Determine the (X, Y) coordinate at the center of the cell enclosing the given text.  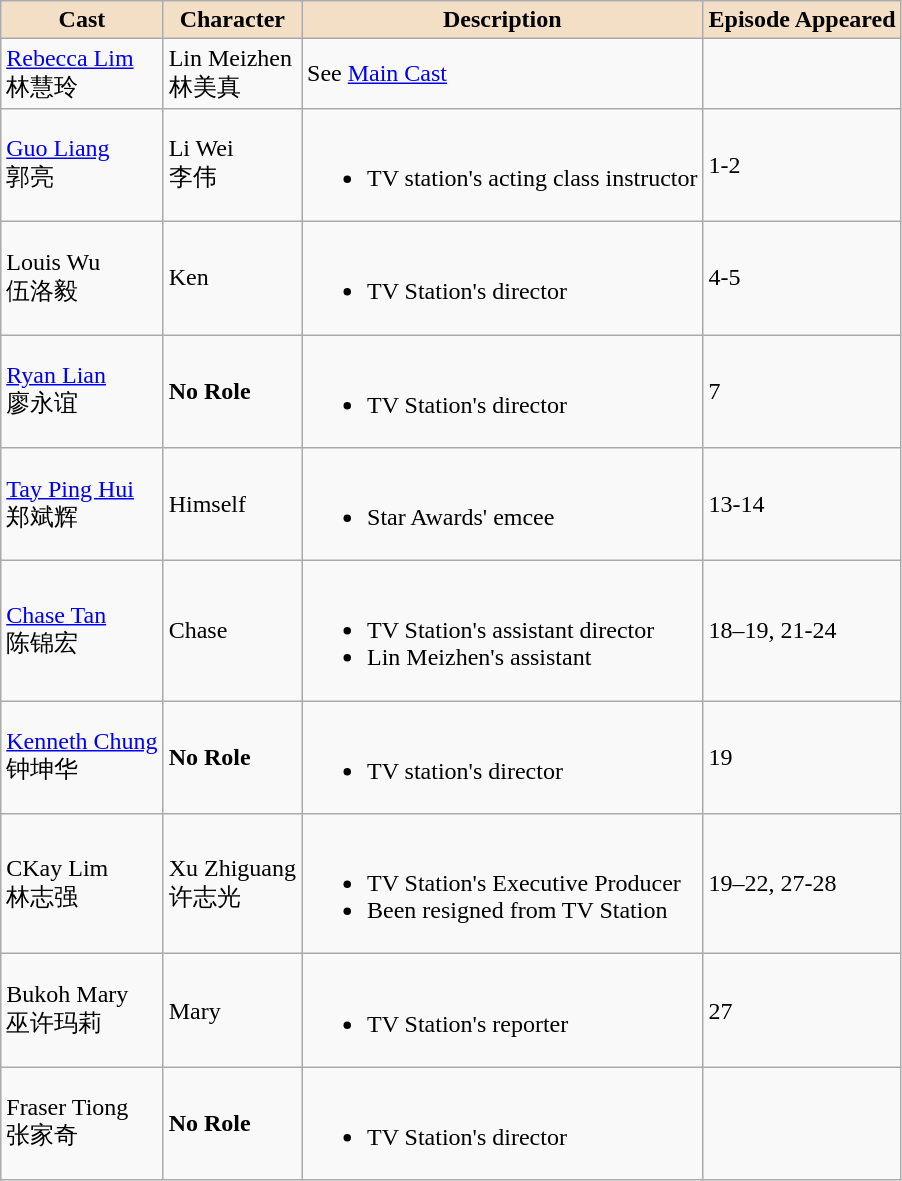
TV Station's Executive ProducerBeen resigned from TV Station (503, 884)
Tay Ping Hui 郑斌辉 (82, 504)
Kenneth Chung 钟坤华 (82, 758)
Cast (82, 20)
Louis Wu 伍洛毅 (82, 278)
Himself (232, 504)
Fraser Tiong 张家奇 (82, 1124)
Ryan Lian 廖永谊 (82, 390)
13-14 (802, 504)
19 (802, 758)
1-2 (802, 164)
Star Awards' emcee (503, 504)
TV Station's assistant directorLin Meizhen's assistant (503, 631)
Chase Tan 陈锦宏 (82, 631)
Character (232, 20)
7 (802, 390)
Bukoh Mary 巫许玛莉 (82, 1010)
CKay Lim 林志强 (82, 884)
Description (503, 20)
Ken (232, 278)
Mary (232, 1010)
TV station's director (503, 758)
Chase (232, 631)
Rebecca Lim 林慧玲 (82, 74)
TV station's acting class instructor (503, 164)
See Main Cast (503, 74)
4-5 (802, 278)
Guo Liang 郭亮 (82, 164)
Lin Meizhen 林美真 (232, 74)
Xu Zhiguang 许志光 (232, 884)
19–22, 27-28 (802, 884)
TV Station's reporter (503, 1010)
Episode Appeared (802, 20)
27 (802, 1010)
18–19, 21-24 (802, 631)
Li Wei 李伟 (232, 164)
